Determine the (X, Y) coordinate at the center of the cell enclosing the given text.  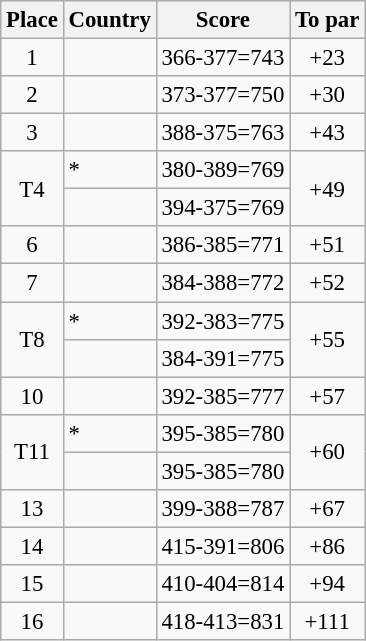
+30 (328, 95)
+51 (328, 245)
380-389=769 (223, 170)
Place (32, 20)
+57 (328, 396)
+94 (328, 584)
+55 (328, 340)
7 (32, 283)
392-383=775 (223, 321)
388-375=763 (223, 133)
13 (32, 509)
15 (32, 584)
2 (32, 95)
410-404=814 (223, 584)
366-377=743 (223, 58)
1 (32, 58)
16 (32, 621)
+60 (328, 452)
3 (32, 133)
Score (223, 20)
384-388=772 (223, 283)
+49 (328, 188)
14 (32, 546)
415-391=806 (223, 546)
+86 (328, 546)
+67 (328, 509)
394-375=769 (223, 208)
T8 (32, 340)
T4 (32, 188)
+111 (328, 621)
418-413=831 (223, 621)
399-388=787 (223, 509)
10 (32, 396)
6 (32, 245)
T11 (32, 452)
To par (328, 20)
+23 (328, 58)
Country (110, 20)
392-385=777 (223, 396)
384-391=775 (223, 358)
+52 (328, 283)
386-385=771 (223, 245)
373-377=750 (223, 95)
+43 (328, 133)
